Output the [x, y] coordinate of the center of the cell containing the given text.  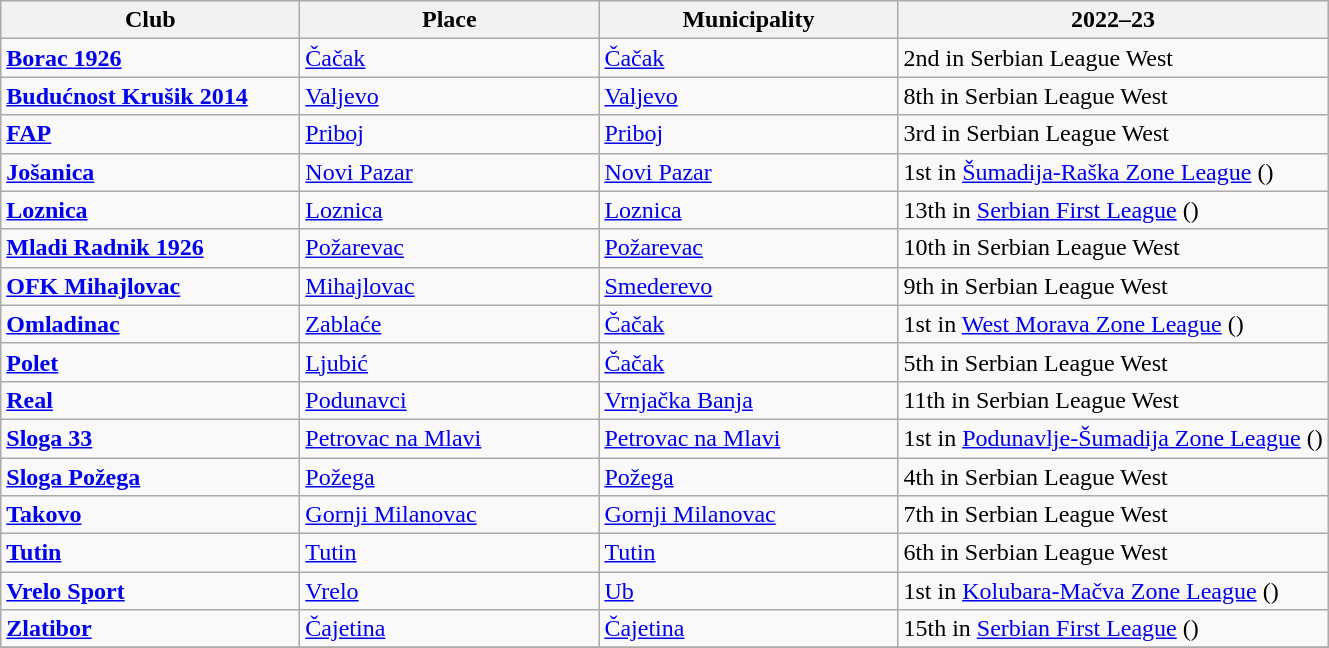
5th in Serbian League West [1113, 362]
Municipality [748, 20]
1st in Podunavlje-Šumadija Zone League () [1113, 438]
2022–23 [1113, 20]
OFK Mihajlovac [150, 286]
13th in Serbian First League () [1113, 210]
Sloga 33 [150, 438]
Takovo [150, 515]
Ub [748, 591]
10th in Serbian League West [1113, 248]
Podunavci [450, 400]
Budućnost Krušik 2014 [150, 96]
2nd in Serbian League West [1113, 58]
6th in Serbian League West [1113, 553]
Borac 1926 [150, 58]
Place [450, 20]
Mladi Radnik 1926 [150, 248]
Real [150, 400]
Sloga Požega [150, 477]
Ljubić [450, 362]
1st in Šumadija-Raška Zone League () [1113, 172]
Mihajlovac [450, 286]
8th in Serbian League West [1113, 96]
1st in West Morava Zone League () [1113, 324]
Vrelo [450, 591]
7th in Serbian League West [1113, 515]
11th in Serbian League West [1113, 400]
9th in Serbian League West [1113, 286]
3rd in Serbian League West [1113, 134]
Omladinac [150, 324]
Zlatibor [150, 629]
Vrelo Sport [150, 591]
Zablaće [450, 324]
Smederevo [748, 286]
Vrnjačka Banja [748, 400]
Club [150, 20]
Jošanica [150, 172]
FAP [150, 134]
Polet [150, 362]
4th in Serbian League West [1113, 477]
15th in Serbian First League () [1113, 629]
1st in Kolubara-Mačva Zone League () [1113, 591]
